Locate the cell with the specified text and output its [x, y] center coordinate. 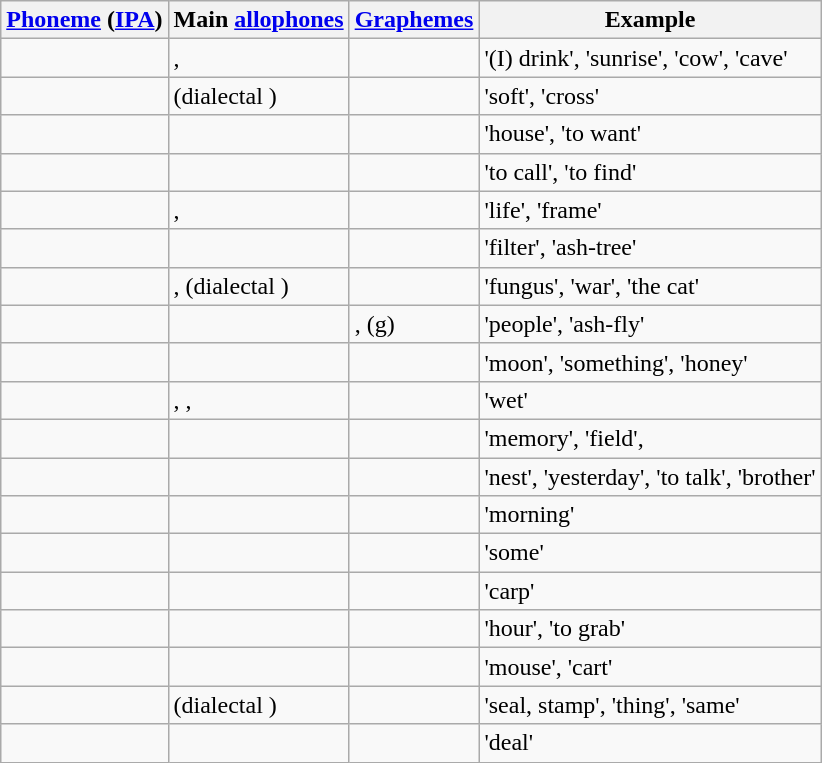
'moon', 'something', 'honey' [650, 362]
'to call', 'to find' [650, 172]
'hour', 'to grab' [650, 629]
'life', 'frame' [650, 210]
'filter', 'ash-tree' [650, 248]
'fungus', 'war', 'the cat' [650, 286]
'carp' [650, 591]
, , [258, 400]
'nest', 'yesterday', 'to talk', 'brother' [650, 477]
'(I) drink', 'sunrise', 'cow', 'cave' [650, 58]
'soft', 'cross' [650, 96]
'some' [650, 553]
Main allophones [258, 20]
, (g) [414, 324]
'seal, stamp', 'thing', 'same' [650, 705]
'mouse', 'cart' [650, 667]
'wet' [650, 400]
Phoneme (IPA) [84, 20]
'house', 'to want' [650, 134]
, (dialectal ) [258, 286]
'morning' [650, 515]
Example [650, 20]
Graphemes [414, 20]
'memory', 'field', [650, 438]
'deal' [650, 743]
'people', 'ash-fly' [650, 324]
